Return (X, Y) of the center of cell containing provided text 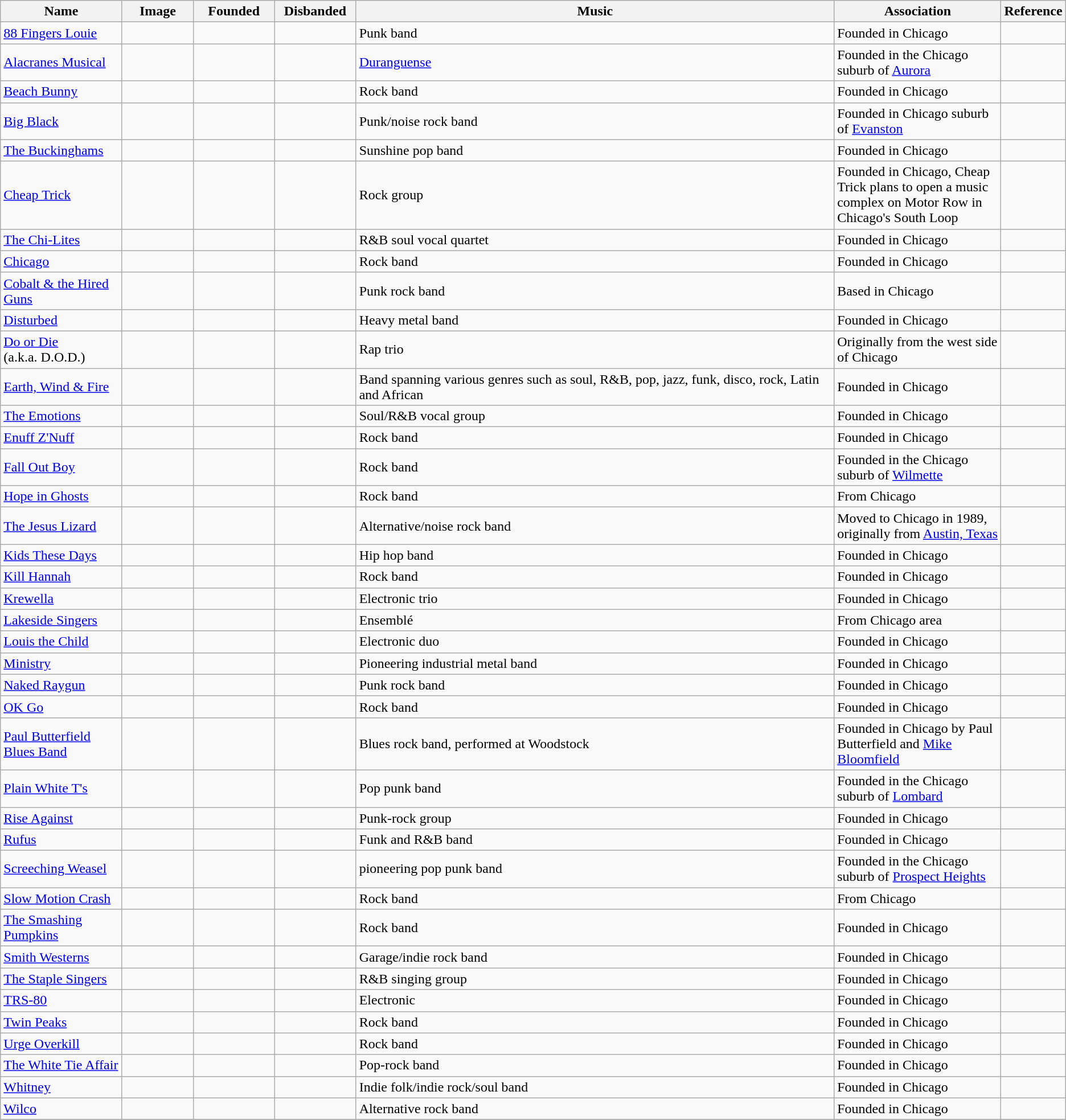
Blues rock band, performed at Woodstock (595, 744)
Founded in the Chicago suburb of Prospect Heights (918, 869)
Kill Hannah (61, 577)
Louis the Child (61, 642)
pioneering pop punk band (595, 869)
Duranguense (595, 63)
From Chicago area (918, 620)
Chicago (61, 261)
OK Go (61, 707)
Founded in the Chicago suburb of Wilmette (918, 467)
Kids These Days (61, 555)
Twin Peaks (61, 1022)
The Emotions (61, 416)
Indie folk/indie rock/soul band (595, 1087)
88 Fingers Louie (61, 33)
Naked Raygun (61, 685)
Sunshine pop band (595, 150)
Disturbed (61, 320)
Founded in Chicago, Cheap Trick plans to open a music complex on Motor Row in Chicago's South Loop (918, 195)
Hip hop band (595, 555)
Rap trio (595, 350)
Slow Motion Crash (61, 899)
R&B singing group (595, 979)
Hope in Ghosts (61, 497)
Association (918, 11)
TRS-80 (61, 1000)
Pioneering industrial metal band (595, 663)
Punk/noise rock band (595, 121)
R&B soul vocal quartet (595, 240)
Reference (1033, 11)
Founded in the Chicago suburb of Aurora (918, 63)
Rock group (595, 195)
Big Black (61, 121)
Punk-rock group (595, 818)
Music (595, 11)
Fall Out Boy (61, 467)
Whitney (61, 1087)
Heavy metal band (595, 320)
Electronic trio (595, 598)
Enuff Z'Nuff (61, 438)
Urge Overkill (61, 1044)
Ministry (61, 663)
Based in Chicago (918, 290)
The Chi-Lites (61, 240)
The Smashing Pumpkins (61, 928)
Founded in Chicago suburb of Evanston (918, 121)
Beach Bunny (61, 92)
Name (61, 11)
Funk and R&B band (595, 840)
Founded in Chicago by Paul Butterfield and Mike Bloomfield (918, 744)
Pop-rock band (595, 1065)
Punk band (595, 33)
Alacranes Musical (61, 63)
Cheap Trick (61, 195)
The Staple Singers (61, 979)
Disbanded (315, 11)
Plain White T's (61, 788)
Electronic (595, 1000)
Krewella (61, 598)
Rufus (61, 840)
Wilco (61, 1109)
Originally from the west side of Chicago (918, 350)
Moved to Chicago in 1989, originally from Austin, Texas (918, 526)
Lakeside Singers (61, 620)
Rise Against (61, 818)
Image (158, 11)
The White Tie Affair (61, 1065)
Pop punk band (595, 788)
The Jesus Lizard (61, 526)
Cobalt & the Hired Guns (61, 290)
Paul Butterfield Blues Band (61, 744)
Founded in the Chicago suburb of Lombard (918, 788)
Founded (234, 11)
Garage/indie rock band (595, 957)
Band spanning various genres such as soul, R&B, pop, jazz, funk, disco, rock, Latin and African (595, 386)
The Buckinghams (61, 150)
Alternative/noise rock band (595, 526)
Earth, Wind & Fire (61, 386)
Alternative rock band (595, 1109)
Electronic duo (595, 642)
Screeching Weasel (61, 869)
Do or Die(a.k.a. D.O.D.) (61, 350)
Soul/R&B vocal group (595, 416)
Ensemblé (595, 620)
Smith Westerns (61, 957)
